Capture the cell that displays the provided text and extract its (x, y) central coordinate. 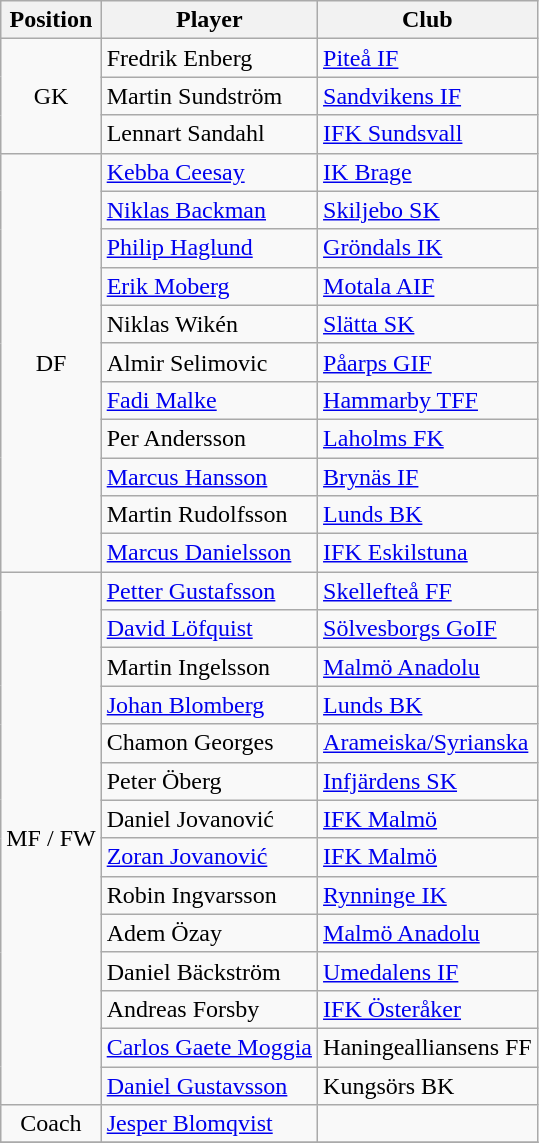
Skiljebo SK (428, 210)
Piteå IF (428, 58)
Fadi Malke (209, 400)
Skellefteå FF (428, 591)
David Löfquist (209, 629)
Hammarby TFF (428, 400)
DF (51, 362)
Zoran Jovanović (209, 857)
Infjärdens SK (428, 781)
Robin Ingvarsson (209, 895)
Philip Haglund (209, 248)
Umedalens IF (428, 971)
Johan Blomberg (209, 705)
Martin Rudolfsson (209, 515)
IFK Eskilstuna (428, 553)
Niklas Wikén (209, 324)
Daniel Gustavsson (209, 1085)
IFK Sundsvall (428, 134)
IFK Österåker (428, 1009)
Gröndals IK (428, 248)
Marcus Hansson (209, 477)
Lennart Sandahl (209, 134)
Peter Öberg (209, 781)
Club (428, 20)
Kungsörs BK (428, 1085)
Niklas Backman (209, 210)
Brynäs IF (428, 477)
Carlos Gaete Moggia (209, 1047)
Martin Sundström (209, 96)
Almir Selimovic (209, 362)
Daniel Bäckström (209, 971)
Per Andersson (209, 438)
Slätta SK (428, 324)
Coach (51, 1124)
GK (51, 96)
Player (209, 20)
Martin Ingelsson (209, 667)
IK Brage (428, 172)
Erik Moberg (209, 286)
MF / FW (51, 838)
Rynninge IK (428, 895)
Sölvesborgs GoIF (428, 629)
Petter Gustafsson (209, 591)
Fredrik Enberg (209, 58)
Sandvikens IF (428, 96)
Påarps GIF (428, 362)
Chamon Georges (209, 743)
Laholms FK (428, 438)
Haningealliansens FF (428, 1047)
Position (51, 20)
Marcus Danielsson (209, 553)
Motala AIF (428, 286)
Jesper Blomqvist (209, 1124)
Arameiska/Syrianska (428, 743)
Andreas Forsby (209, 1009)
Daniel Jovanović (209, 819)
Kebba Ceesay (209, 172)
Adem Özay (209, 933)
